Scan for the cell matching the given text and deliver its (X, Y) coordinate at center. 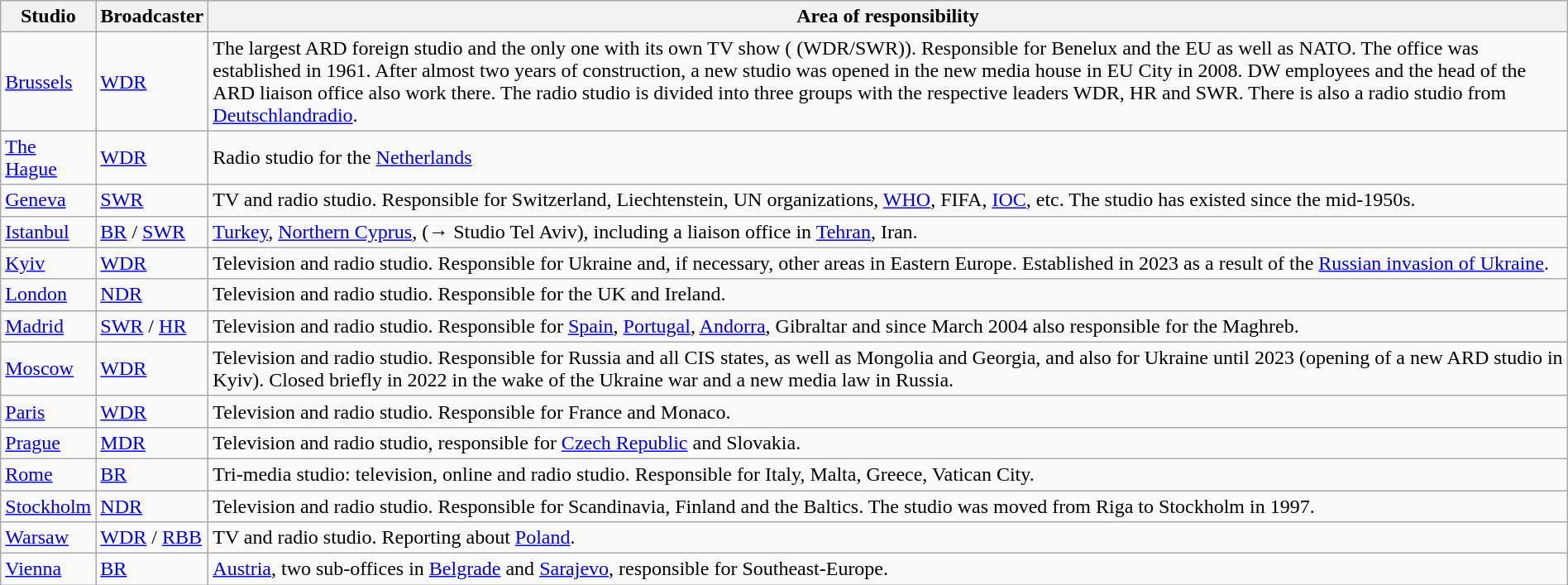
Television and radio studio, responsible for Czech Republic and Slovakia. (888, 443)
Prague (48, 443)
Austria, two sub-offices in Belgrade and Sarajevo, responsible for Southeast-Europe. (888, 569)
TV and radio studio. Reporting about Poland. (888, 538)
Stockholm (48, 506)
Brussels (48, 81)
Paris (48, 411)
WDR / RBB (152, 538)
Geneva (48, 200)
Area of responsibility (888, 17)
Television and radio studio. Responsible for the UK and Ireland. (888, 295)
Studio (48, 17)
Tri-media studio: television, online and radio studio. Responsible for Italy, Malta, Greece, Vatican City. (888, 474)
SWR / HR (152, 326)
Rome (48, 474)
Television and radio studio. Responsible for Spain, Portugal, Andorra, Gibraltar and since March 2004 also responsible for the Maghreb. (888, 326)
The Hague (48, 157)
Kyiv (48, 263)
Television and radio studio. Responsible for Scandinavia, Finland and the Baltics. The studio was moved from Riga to Stockholm in 1997. (888, 506)
BR / SWR (152, 232)
Moscow (48, 369)
SWR (152, 200)
Radio studio for the Netherlands (888, 157)
Istanbul (48, 232)
Vienna (48, 569)
Turkey, Northern Cyprus, (→ Studio Tel Aviv), including a liaison office in Tehran, Iran. (888, 232)
London (48, 295)
Broadcaster (152, 17)
TV and radio studio. Responsible for Switzerland, Liechtenstein, UN organizations, WHO, FIFA, IOC, etc. The studio has existed since the mid-1950s. (888, 200)
MDR (152, 443)
Madrid (48, 326)
Warsaw (48, 538)
Television and radio studio. Responsible for France and Monaco. (888, 411)
